Return the [x, y] coordinate for the center point of the cell that contains the specified text.  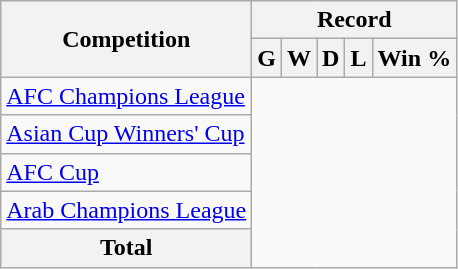
Competition [126, 39]
Arab Champions League [126, 210]
AFC Champions League [126, 96]
G [267, 58]
AFC Cup [126, 172]
Total [126, 248]
Record [354, 20]
D [331, 58]
L [358, 58]
Win % [414, 58]
W [298, 58]
Asian Cup Winners' Cup [126, 134]
